Return (x, y) of the center of cell containing provided text 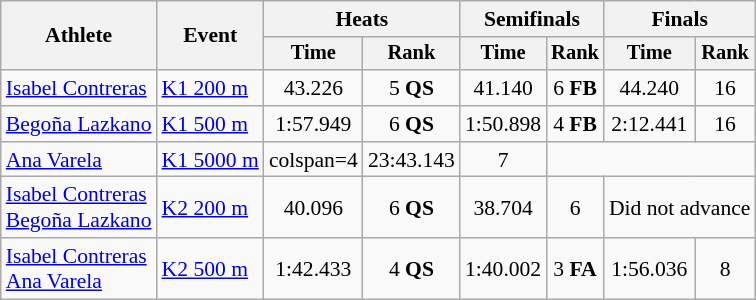
K1 5000 m (210, 160)
Event (210, 36)
8 (726, 268)
43.226 (314, 88)
6 (575, 208)
7 (503, 160)
Finals (680, 19)
1:40.002 (503, 268)
1:50.898 (503, 124)
2:12.441 (650, 124)
Ana Varela (79, 160)
Isabel ContrerasAna Varela (79, 268)
1:42.433 (314, 268)
41.140 (503, 88)
Begoña Lazkano (79, 124)
4 QS (412, 268)
K1 200 m (210, 88)
44.240 (650, 88)
K2 200 m (210, 208)
K2 500 m (210, 268)
4 FB (575, 124)
5 QS (412, 88)
23:43.143 (412, 160)
Did not advance (680, 208)
colspan=4 (314, 160)
Isabel Contreras (79, 88)
K1 500 m (210, 124)
Heats (362, 19)
38.704 (503, 208)
3 FA (575, 268)
Isabel ContrerasBegoña Lazkano (79, 208)
Semifinals (532, 19)
1:56.036 (650, 268)
6 FB (575, 88)
40.096 (314, 208)
1:57.949 (314, 124)
Athlete (79, 36)
